Return (X, Y) of the center of cell containing provided text 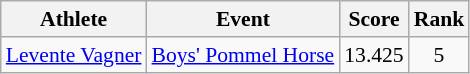
Levente Vagner (74, 55)
Score (374, 19)
13.425 (374, 55)
Athlete (74, 19)
5 (440, 55)
Rank (440, 19)
Event (244, 19)
Boys' Pommel Horse (244, 55)
